From the cell containing the given text, extract its center point as (X, Y) coordinate. 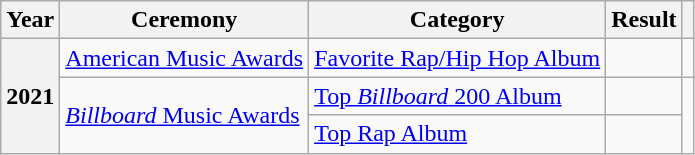
Billboard Music Awards (184, 115)
American Music Awards (184, 58)
Top Billboard 200 Album (458, 96)
Favorite Rap/Hip Hop Album (458, 58)
Ceremony (184, 20)
Result (644, 20)
Top Rap Album (458, 134)
2021 (30, 96)
Year (30, 20)
Category (458, 20)
